Search for the cell housing the specified text and yield its (x, y) center coordinate. 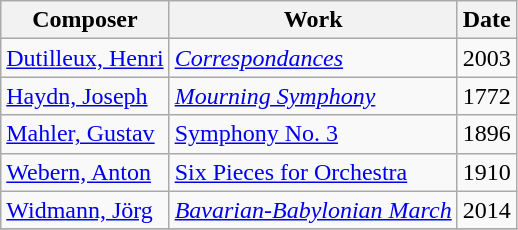
1772 (486, 96)
Haydn, Joseph (85, 96)
1910 (486, 172)
Date (486, 20)
2003 (486, 58)
2014 (486, 210)
Mahler, Gustav (85, 134)
Work (313, 20)
Correspondances (313, 58)
Webern, Anton (85, 172)
Six Pieces for Orchestra (313, 172)
Widmann, Jörg (85, 210)
Mourning Symphony (313, 96)
Bavarian-Babylonian March (313, 210)
1896 (486, 134)
Composer (85, 20)
Dutilleux, Henri (85, 58)
Symphony No. 3 (313, 134)
